Capture the cell that displays the provided text and extract its [x, y] central coordinate. 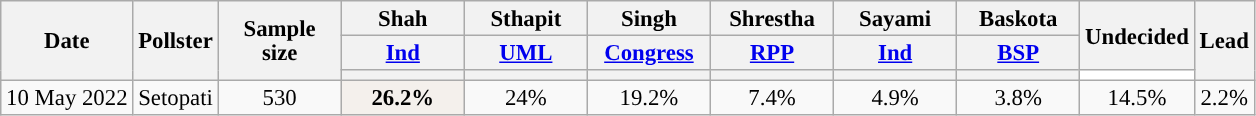
Date [67, 41]
Shrestha [772, 18]
Sthapit [526, 18]
Pollster [176, 41]
Lead [1224, 41]
2.2% [1224, 98]
Shah [402, 18]
UML [526, 54]
Sayami [896, 18]
Setopati [176, 98]
4.9% [896, 98]
Sample size [280, 41]
7.4% [772, 98]
Undecided [1137, 36]
Congress [648, 54]
3.8% [1018, 98]
530 [280, 98]
10 May 2022 [67, 98]
26.2% [402, 98]
RPP [772, 54]
24% [526, 98]
BSP [1018, 54]
19.2% [648, 98]
14.5% [1137, 98]
Singh [648, 18]
Baskota [1018, 18]
